Pinpoint the cell where the given text exists, returning its (X, Y) midpoint coordinate. 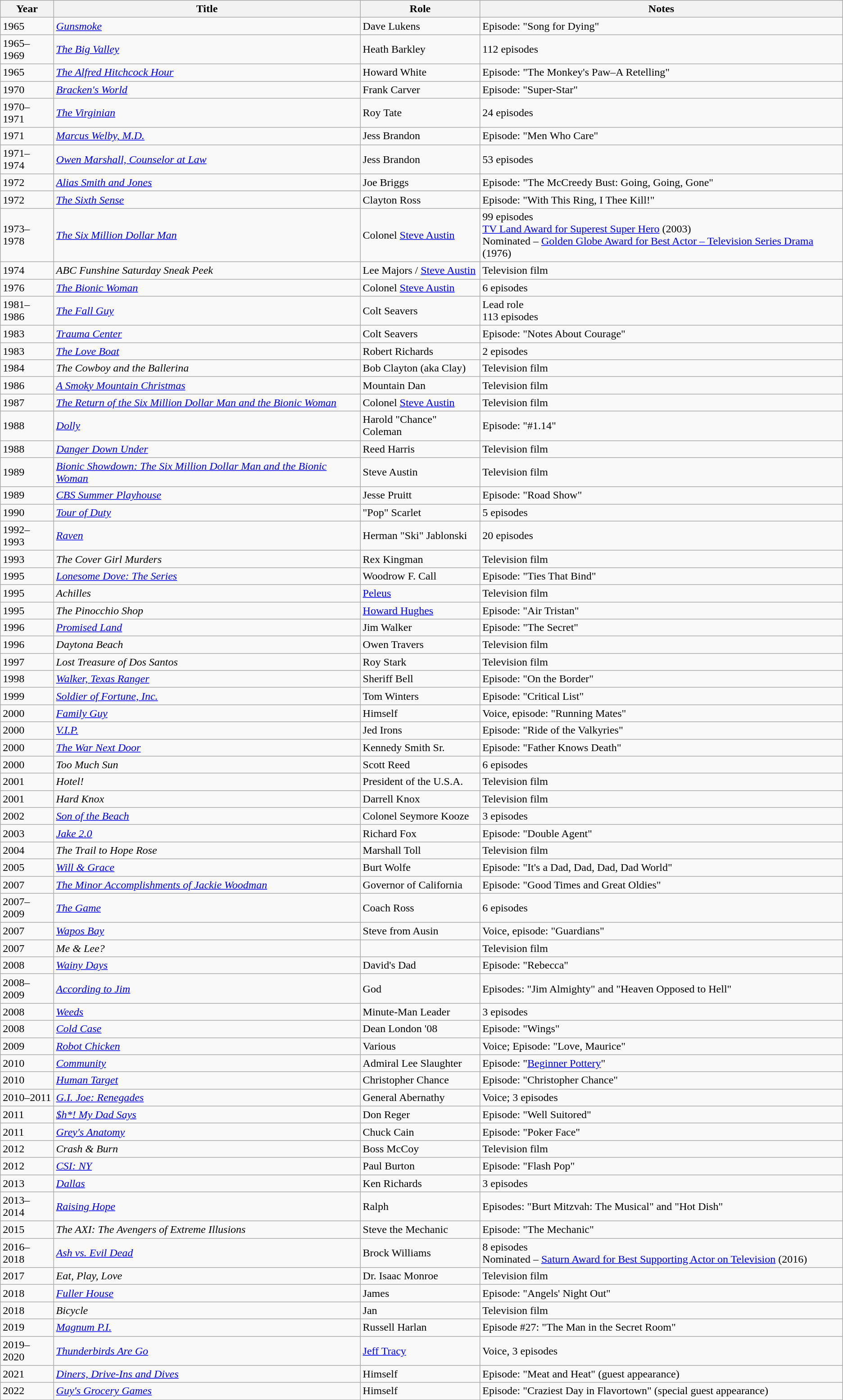
2009 (27, 1046)
2019–2020 (27, 1351)
The Return of the Six Million Dollar Man and the Bionic Woman (207, 403)
Will & Grace (207, 867)
2005 (27, 867)
The Pinocchio Shop (207, 610)
2003 (27, 833)
Heath Barkley (420, 50)
2019 (27, 1328)
2008–2009 (27, 989)
The AXI: The Avengers of Extreme Illusions (207, 1230)
Episode: "Good Times and Great Oldies" (662, 885)
Rex Kingman (420, 559)
Episodes: "Burt Mitzvah: The Musical" and "Hot Dish" (662, 1207)
1997 (27, 662)
The War Next Door (207, 748)
Achilles (207, 593)
Tour of Duty (207, 512)
Episode: "Ride of the Valkyries" (662, 730)
Raven (207, 536)
Burt Wolfe (420, 867)
The Fall Guy (207, 311)
Darrell Knox (420, 799)
General Abernathy (420, 1097)
Robert Richards (420, 351)
The Virginian (207, 113)
The Trail to Hope Rose (207, 850)
Lost Treasure of Dos Santos (207, 662)
Scott Reed (420, 765)
Bob Clayton (aka Clay) (420, 368)
Ken Richards (420, 1183)
Role (420, 9)
Harold "Chance" Coleman (420, 426)
Episode: "Men Who Care" (662, 136)
1965–1969 (27, 50)
Paul Burton (420, 1166)
1970 (27, 90)
Guy's Grocery Games (207, 1391)
According to Jim (207, 989)
Voice; Episode: "Love, Maurice" (662, 1046)
Diners, Drive-Ins and Dives (207, 1374)
Episode: "The McCreedy Bust: Going, Going, Gone" (662, 182)
CBS Summer Playhouse (207, 495)
Fuller House (207, 1293)
Episode: "Notes About Courage" (662, 334)
Boss McCoy (420, 1149)
Episode: "Critical List" (662, 696)
1990 (27, 512)
Various (420, 1046)
5 episodes (662, 512)
Chuck Cain (420, 1132)
"Pop" Scarlet (420, 512)
20 episodes (662, 536)
Minute-Man Leader (420, 1012)
Episode: "With This Ring, I Thee Kill!" (662, 199)
1971–1974 (27, 159)
Episode: "Angels' Night Out" (662, 1293)
Episode: "Super-Star" (662, 90)
Ash vs. Evil Dead (207, 1253)
Alias Smith and Jones (207, 182)
The Minor Accomplishments of Jackie Woodman (207, 885)
Episode: "On the Border" (662, 679)
Kennedy Smith Sr. (420, 748)
Coach Ross (420, 908)
Soldier of Fortune, Inc. (207, 696)
Hotel! (207, 782)
Episodes: "Jim Almighty" and "Heaven Opposed to Hell" (662, 989)
Voice; 3 episodes (662, 1097)
2013–2014 (27, 1207)
Roy Stark (420, 662)
G.I. Joe: Renegades (207, 1097)
The Big Valley (207, 50)
Herman "Ski" Jablonski (420, 536)
Episode: "Road Show" (662, 495)
Howard Hughes (420, 610)
Marshall Toll (420, 850)
1974 (27, 270)
The Love Boat (207, 351)
Brock Williams (420, 1253)
Cold Case (207, 1029)
Russell Harlan (420, 1328)
2013 (27, 1183)
Jim Walker (420, 628)
Crash & Burn (207, 1149)
Episode: "#1.14" (662, 426)
James (420, 1293)
1981–1986 (27, 311)
Raising Hope (207, 1207)
99 episodesTV Land Award for Superest Super Hero (2003)Nominated – Golden Globe Award for Best Actor – Television Series Drama (1976) (662, 235)
Walker, Texas Ranger (207, 679)
President of the U.S.A. (420, 782)
Steve the Mechanic (420, 1230)
Human Target (207, 1080)
Admiral Lee Slaughter (420, 1063)
The Cover Girl Murders (207, 559)
8 episodesNominated – Saturn Award for Best Supporting Actor on Television (2016) (662, 1253)
1986 (27, 385)
Me & Lee? (207, 948)
2017 (27, 1276)
Clayton Ross (420, 199)
Episode: "Wings" (662, 1029)
V.I.P. (207, 730)
Don Reger (420, 1115)
Jan (420, 1310)
Wainy Days (207, 965)
Howard White (420, 72)
Bicycle (207, 1310)
Owen Marshall, Counselor at Law (207, 159)
Community (207, 1063)
Owen Travers (420, 645)
Voice, episode: "Running Mates" (662, 713)
Episode: "Beginner Pottery" (662, 1063)
The Sixth Sense (207, 199)
Trauma Center (207, 334)
Family Guy (207, 713)
Frank Carver (420, 90)
The Six Million Dollar Man (207, 235)
Steve Austin (420, 472)
Voice, episode: "Guardians" (662, 931)
Lead role113 episodes (662, 311)
Christopher Chance (420, 1080)
Marcus Welby, M.D. (207, 136)
Wapos Bay (207, 931)
Promised Land (207, 628)
Colonel Seymore Kooze (420, 816)
The Game (207, 908)
Dr. Isaac Monroe (420, 1276)
1993 (27, 559)
Danger Down Under (207, 449)
Episode: "The Secret" (662, 628)
Mountain Dan (420, 385)
2022 (27, 1391)
Episode: "Well Suitored" (662, 1115)
Sheriff Bell (420, 679)
CSI: NY (207, 1166)
Episode: "Ties That Bind" (662, 576)
Thunderbirds Are Go (207, 1351)
Reed Harris (420, 449)
2016–2018 (27, 1253)
2004 (27, 850)
1987 (27, 403)
Episode: "Poker Face" (662, 1132)
Magnum P.I. (207, 1328)
Jed Irons (420, 730)
1971 (27, 136)
Weeds (207, 1012)
The Alfred Hitchcock Hour (207, 72)
Episode: "It's a Dad, Dad, Dad, Dad World" (662, 867)
Robot Chicken (207, 1046)
2021 (27, 1374)
Tom Winters (420, 696)
1984 (27, 368)
2010–2011 (27, 1097)
Dolly (207, 426)
Bracken's World (207, 90)
The Bionic Woman (207, 288)
Ralph (420, 1207)
2015 (27, 1230)
Jake 2.0 (207, 833)
Roy Tate (420, 113)
God (420, 989)
2 episodes (662, 351)
David's Dad (420, 965)
Too Much Sun (207, 765)
Episode: "Flash Pop" (662, 1166)
Richard Fox (420, 833)
Lee Majors / Steve Austin (420, 270)
1998 (27, 679)
Hard Knox (207, 799)
Episode: "The Mechanic" (662, 1230)
Notes (662, 9)
Episode: "Father Knows Death" (662, 748)
Episode: "Song for Dying" (662, 26)
Dallas (207, 1183)
Title (207, 9)
Daytona Beach (207, 645)
Lonesome Dove: The Series (207, 576)
Voice, 3 episodes (662, 1351)
1999 (27, 696)
Episode: "Meat and Heat" (guest appearance) (662, 1374)
Grey's Anatomy (207, 1132)
ABC Funshine Saturday Sneak Peek (207, 270)
Gunsmoke (207, 26)
Bionic Showdown: The Six Million Dollar Man and the Bionic Woman (207, 472)
Peleus (420, 593)
1976 (27, 288)
The Cowboy and the Ballerina (207, 368)
Jeff Tracy (420, 1351)
Episode: "Rebecca" (662, 965)
Episode: "Air Tristan" (662, 610)
Dave Lukens (420, 26)
2002 (27, 816)
Woodrow F. Call (420, 576)
Episode: "The Monkey's Paw–A Retelling" (662, 72)
2007–2009 (27, 908)
1973–1978 (27, 235)
1992–1993 (27, 536)
Episode: "Christopher Chance" (662, 1080)
53 episodes (662, 159)
Episode #27: "The Man in the Secret Room" (662, 1328)
Steve from Ausin (420, 931)
1970–1971 (27, 113)
Son of the Beach (207, 816)
Eat, Play, Love (207, 1276)
Governor of California (420, 885)
112 episodes (662, 50)
24 episodes (662, 113)
Joe Briggs (420, 182)
$h*! My Dad Says (207, 1115)
A Smoky Mountain Christmas (207, 385)
Year (27, 9)
Episode: "Craziest Day in Flavortown" (special guest appearance) (662, 1391)
Episode: "Double Agent" (662, 833)
Jesse Pruitt (420, 495)
Dean London '08 (420, 1029)
